Detect which cell encompasses the target text, then output its [X, Y] center coordinate. 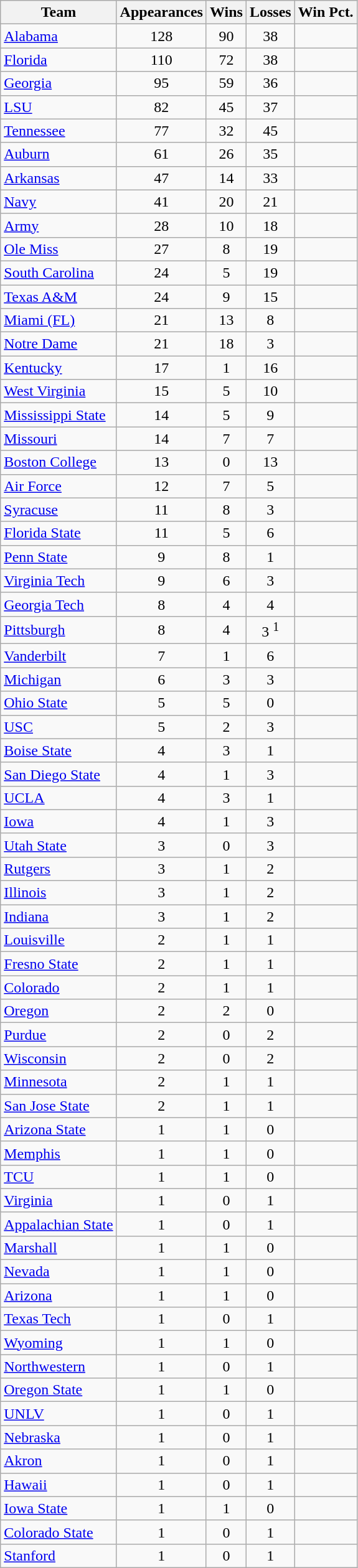
Arizona State [59, 1129]
17 [161, 368]
Georgia Tech [59, 604]
Oregon State [59, 1390]
47 [161, 178]
128 [161, 36]
41 [161, 202]
61 [161, 154]
Memphis [59, 1153]
Illinois [59, 893]
Boston College [59, 462]
LSU [59, 107]
110 [161, 60]
Oregon [59, 1011]
28 [161, 225]
TCU [59, 1177]
Army [59, 225]
Alabama [59, 36]
Appearances [161, 12]
Wisconsin [59, 1058]
Vanderbilt [59, 656]
Losses [270, 12]
Wins [226, 12]
Colorado State [59, 1532]
San Jose State [59, 1106]
Utah State [59, 845]
Northwestern [59, 1366]
Rutgers [59, 869]
Akron [59, 1461]
3 1 [270, 630]
Arkansas [59, 178]
77 [161, 131]
Virginia [59, 1200]
90 [226, 36]
Notre Dame [59, 344]
Win Pct. [326, 12]
82 [161, 107]
Ole Miss [59, 249]
Wyoming [59, 1343]
Mississippi State [59, 415]
36 [270, 83]
37 [270, 107]
Texas A&M [59, 297]
Syracuse [59, 510]
West Virginia [59, 391]
Marshall [59, 1248]
Florida State [59, 533]
59 [226, 83]
Tennessee [59, 131]
72 [226, 60]
Fresno State [59, 964]
USC [59, 727]
Pittsburgh [59, 630]
South Carolina [59, 273]
12 [161, 486]
San Diego State [59, 774]
Auburn [59, 154]
Air Force [59, 486]
26 [226, 154]
Florida [59, 60]
Virginia Tech [59, 581]
Kentucky [59, 368]
Indiana [59, 917]
Miami (FL) [59, 320]
Stanford [59, 1556]
Nebraska [59, 1437]
Navy [59, 202]
Penn State [59, 557]
Team [59, 12]
UNLV [59, 1414]
Texas Tech [59, 1319]
Boise State [59, 750]
Ohio State [59, 703]
20 [226, 202]
33 [270, 178]
Nevada [59, 1272]
UCLA [59, 798]
Appalachian State [59, 1224]
Colorado [59, 987]
27 [161, 249]
Minnesota [59, 1082]
35 [270, 154]
Iowa State [59, 1508]
Louisville [59, 940]
32 [226, 131]
Arizona [59, 1295]
Purdue [59, 1035]
16 [270, 368]
Michigan [59, 679]
Missouri [59, 439]
95 [161, 83]
Iowa [59, 821]
Georgia [59, 83]
Hawaii [59, 1485]
